Output the (X, Y) coordinate of the center of the cell containing the given text.  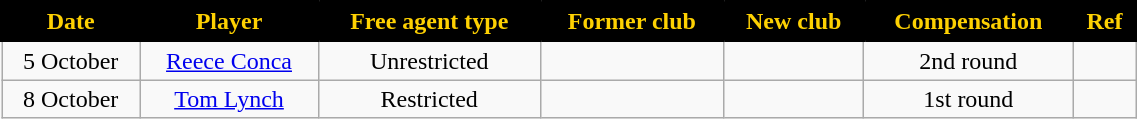
Reece Conca (229, 60)
5 October (71, 60)
1st round (968, 99)
New club (793, 22)
Former club (632, 22)
Ref (1104, 22)
Tom Lynch (229, 99)
Date (71, 22)
Unrestricted (429, 60)
Free agent type (429, 22)
8 October (71, 99)
Restricted (429, 99)
Compensation (968, 22)
2nd round (968, 60)
Player (229, 22)
